Capture the cell that displays the provided text and extract its (x, y) central coordinate. 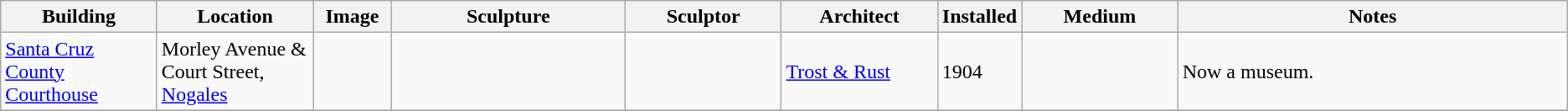
Santa Cruz County Courthouse (79, 71)
Medium (1100, 17)
Building (79, 17)
Architect (859, 17)
Installed (979, 17)
Location (235, 17)
1904 (979, 71)
Trost & Rust (859, 71)
Now a museum. (1372, 71)
Image (352, 17)
Notes (1372, 17)
Sculpture (508, 17)
Sculptor (703, 17)
Morley Avenue & Court Street,Nogales (235, 71)
